Provide the [X, Y] coordinate of the cell's center where the given text is located.  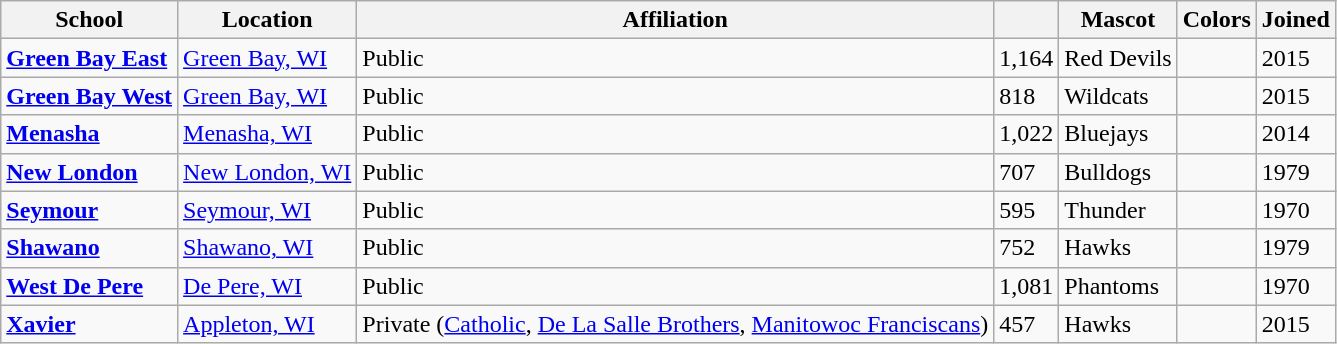
New London, WI [268, 172]
Green Bay West [90, 96]
New London [90, 172]
Bluejays [1118, 134]
1,081 [1026, 286]
Thunder [1118, 210]
Bulldogs [1118, 172]
Appleton, WI [268, 324]
Shawano, WI [268, 248]
Shawano [90, 248]
457 [1026, 324]
Green Bay East [90, 58]
2014 [1296, 134]
Colors [1216, 20]
Seymour, WI [268, 210]
Affiliation [676, 20]
School [90, 20]
Red Devils [1118, 58]
Mascot [1118, 20]
West De Pere [90, 286]
707 [1026, 172]
Wildcats [1118, 96]
Private (Catholic, De La Salle Brothers, Manitowoc Franciscans) [676, 324]
Location [268, 20]
Joined [1296, 20]
Phantoms [1118, 286]
Xavier [90, 324]
818 [1026, 96]
Menasha, WI [268, 134]
1,022 [1026, 134]
1,164 [1026, 58]
De Pere, WI [268, 286]
Menasha [90, 134]
595 [1026, 210]
752 [1026, 248]
Seymour [90, 210]
